Provide the (x, y) coordinate of the cell's center where the given text is located.  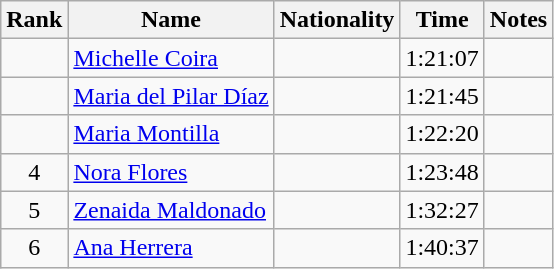
1:40:37 (442, 248)
Maria del Pilar Díaz (171, 96)
Zenaida Maldonado (171, 210)
Michelle Coira (171, 58)
1:22:20 (442, 134)
1:23:48 (442, 172)
4 (34, 172)
Ana Herrera (171, 248)
Notes (518, 20)
Nora Flores (171, 172)
6 (34, 248)
Nationality (337, 20)
5 (34, 210)
Rank (34, 20)
Maria Montilla (171, 134)
1:21:07 (442, 58)
1:32:27 (442, 210)
Time (442, 20)
1:21:45 (442, 96)
Name (171, 20)
